Pinpoint the cell where the given text exists, returning its (X, Y) midpoint coordinate. 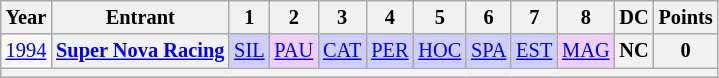
2 (294, 17)
CAT (342, 51)
6 (488, 17)
3 (342, 17)
Points (686, 17)
EST (534, 51)
0 (686, 51)
1 (249, 17)
HOC (440, 51)
SPA (488, 51)
SIL (249, 51)
Entrant (140, 17)
4 (390, 17)
PER (390, 51)
5 (440, 17)
Super Nova Racing (140, 51)
PAU (294, 51)
1994 (26, 51)
NC (634, 51)
DC (634, 17)
7 (534, 17)
Year (26, 17)
8 (586, 17)
MAG (586, 51)
